Detect which cell encompasses the target text, then output its [X, Y] center coordinate. 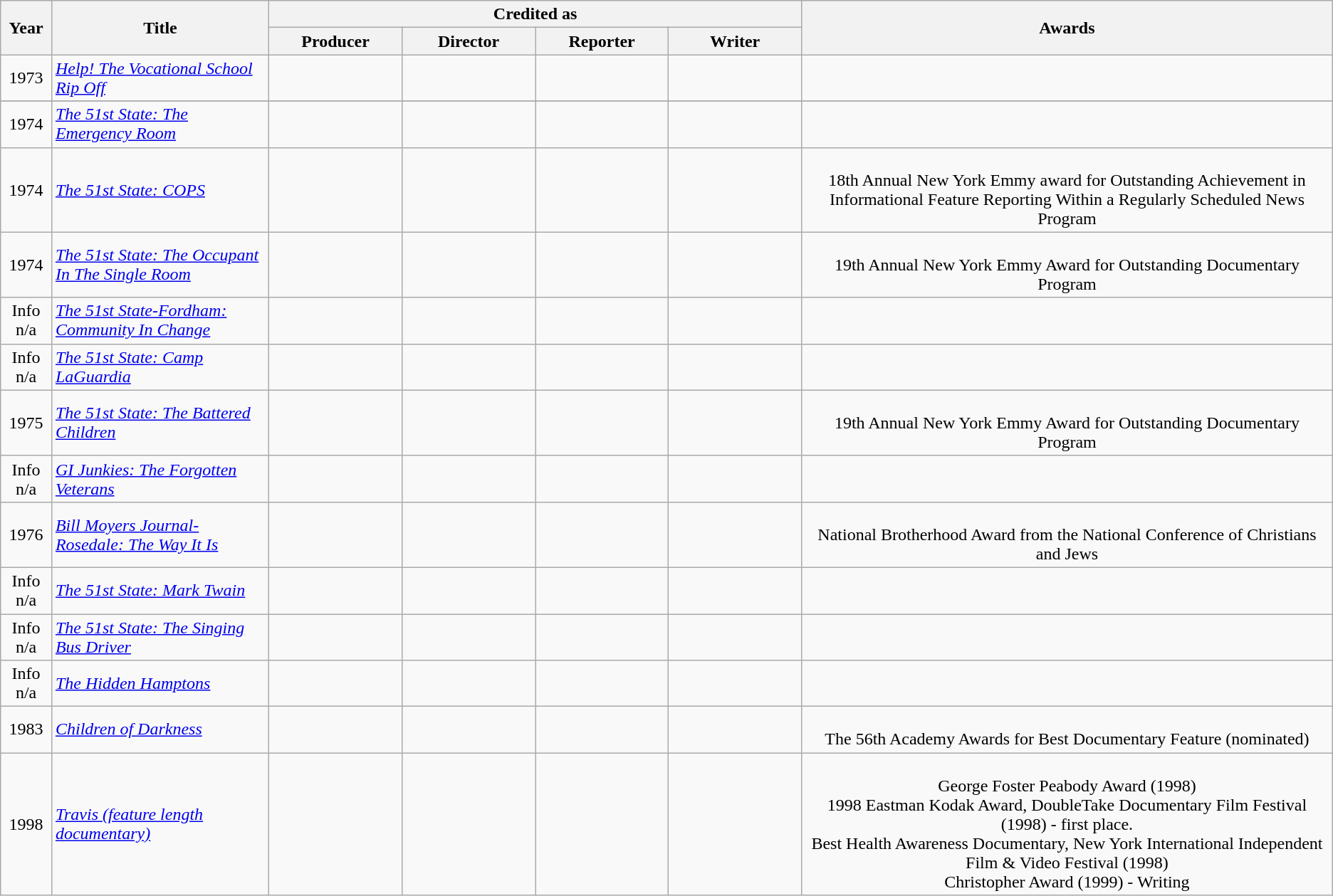
Director [469, 41]
The 51st State: Camp LaGuardia [160, 367]
The 56th Academy Awards for Best Documentary Feature (nominated) [1067, 730]
Writer [735, 41]
Year [26, 28]
Title [160, 28]
Travis (feature length documentary) [160, 824]
The Hidden Hamptons [160, 683]
The 51st State: The Occupant In The Single Room [160, 265]
18th Annual New York Emmy award for Outstanding Achievement in Informational Feature Reporting Within a Regularly Scheduled News Program [1067, 189]
Reporter [602, 41]
Children of Darkness [160, 730]
The 51st State: The Singing Bus Driver [160, 636]
National Brotherhood Award from the National Conference of Christians and Jews [1067, 534]
The 51st State: Mark Twain [160, 591]
The 51st State: The Battered Children [160, 423]
1973 [26, 78]
1976 [26, 534]
Help! The Vocational School Rip Off [160, 78]
The 51st State: The Emergency Room [160, 124]
1983 [26, 730]
GI Junkies: The Forgotten Veterans [160, 478]
Producer [336, 41]
The 51st State-Fordham: Community In Change [160, 320]
Bill Moyers Journal-Rosedale: The Way It Is [160, 534]
Awards [1067, 28]
1998 [26, 824]
The 51st State: COPS [160, 189]
1975 [26, 423]
Credited as [535, 14]
